From the cell containing the given text, extract its center point as [X, Y] coordinate. 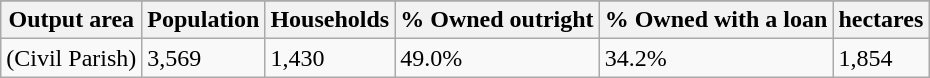
hectares [881, 20]
1,430 [330, 58]
1,854 [881, 58]
% Owned with a loan [716, 20]
Population [204, 20]
% Owned outright [497, 20]
Output area [72, 20]
34.2% [716, 58]
3,569 [204, 58]
49.0% [497, 58]
Households [330, 20]
(Civil Parish) [72, 58]
